Find where the given text appears and provide that cell's center as [x, y] coordinate. 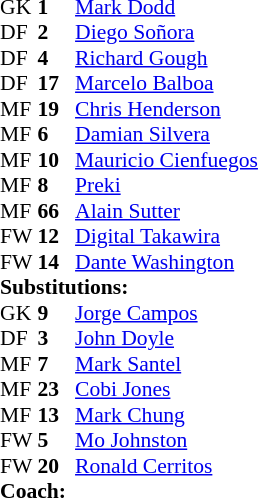
Mo Johnston [166, 441]
GK [19, 313]
17 [57, 83]
Mark Santel [166, 364]
Dante Washington [166, 262]
Richard Gough [166, 58]
John Doyle [166, 339]
6 [57, 135]
Marcelo Balboa [166, 83]
Ronald Cerritos [166, 466]
23 [57, 389]
7 [57, 364]
Preki [166, 185]
4 [57, 58]
Cobi Jones [166, 389]
10 [57, 160]
2 [57, 33]
20 [57, 466]
66 [57, 211]
Mark Chung [166, 415]
Jorge Campos [166, 313]
Mauricio Cienfuegos [166, 160]
Alain Sutter [166, 211]
13 [57, 415]
14 [57, 262]
Chris Henderson [166, 109]
Substitutions: [129, 287]
5 [57, 441]
Diego Soñora [166, 33]
Damian Silvera [166, 135]
8 [57, 185]
Digital Takawira [166, 237]
9 [57, 313]
3 [57, 339]
12 [57, 237]
19 [57, 109]
